Detect which cell encompasses the target text, then output its [X, Y] center coordinate. 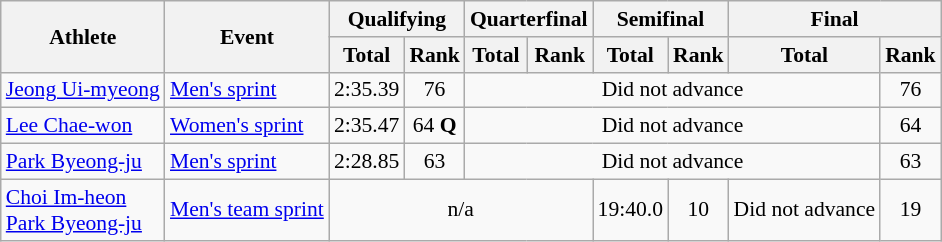
n/a [461, 210]
64 [910, 126]
Jeong Ui-myeong [83, 90]
Quarterfinal [529, 19]
Qualifying [397, 19]
19 [910, 210]
Choi Im-heon Park Byeong-ju [83, 210]
Park Byeong-ju [83, 162]
2:28.85 [366, 162]
10 [698, 210]
Women's sprint [247, 126]
Event [247, 36]
Final [835, 19]
Men's team sprint [247, 210]
Semifinal [661, 19]
2:35.39 [366, 90]
64 Q [434, 126]
Athlete [83, 36]
Lee Chae-won [83, 126]
2:35.47 [366, 126]
19:40.0 [630, 210]
